Search for the cell housing the specified text and yield its (X, Y) center coordinate. 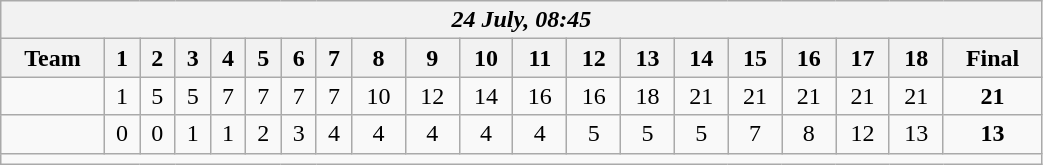
Team (53, 58)
11 (540, 58)
6 (298, 58)
24 July, 08:45 (522, 20)
Final (992, 58)
15 (755, 58)
9 (432, 58)
17 (863, 58)
